Provide the (x, y) coordinate of the cell's center where the given text is located.  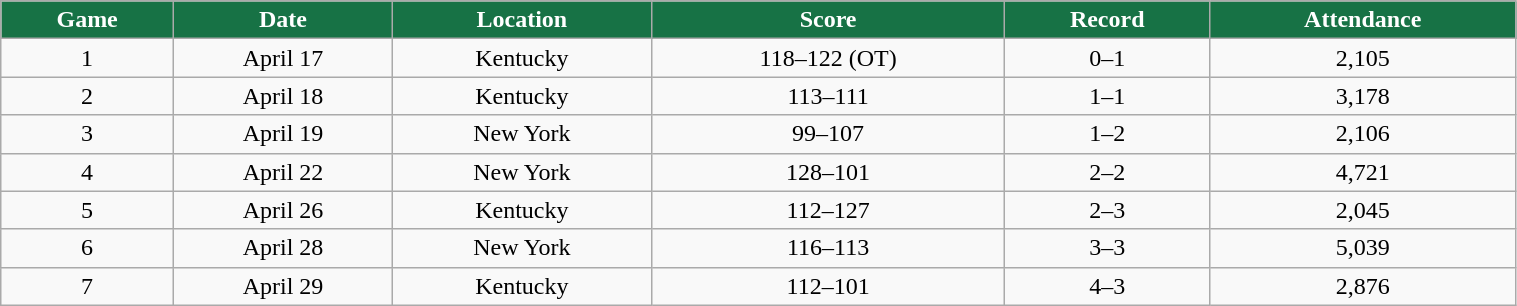
Record (1108, 20)
118–122 (OT) (828, 58)
6 (88, 248)
Location (522, 20)
5,039 (1362, 248)
2,106 (1362, 134)
2 (88, 96)
Date (284, 20)
April 22 (284, 172)
112–101 (828, 286)
1–2 (1108, 134)
4 (88, 172)
2,045 (1362, 210)
0–1 (1108, 58)
Game (88, 20)
3–3 (1108, 248)
4–3 (1108, 286)
3,178 (1362, 96)
1 (88, 58)
April 18 (284, 96)
2–3 (1108, 210)
1–1 (1108, 96)
April 17 (284, 58)
April 26 (284, 210)
3 (88, 134)
2,876 (1362, 286)
April 29 (284, 286)
7 (88, 286)
Score (828, 20)
April 19 (284, 134)
Attendance (1362, 20)
113–111 (828, 96)
4,721 (1362, 172)
128–101 (828, 172)
2–2 (1108, 172)
116–113 (828, 248)
April 28 (284, 248)
2,105 (1362, 58)
112–127 (828, 210)
5 (88, 210)
99–107 (828, 134)
